Determine the (X, Y) coordinate at the center of the cell enclosing the given text.  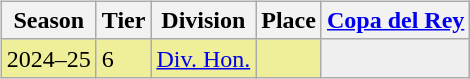
6 (124, 58)
Div. Hon. (204, 58)
Division (204, 20)
Season (48, 20)
Copa del Rey (395, 20)
2024–25 (48, 58)
Tier (124, 20)
Place (289, 20)
